Return (X, Y) of the center of cell containing provided text 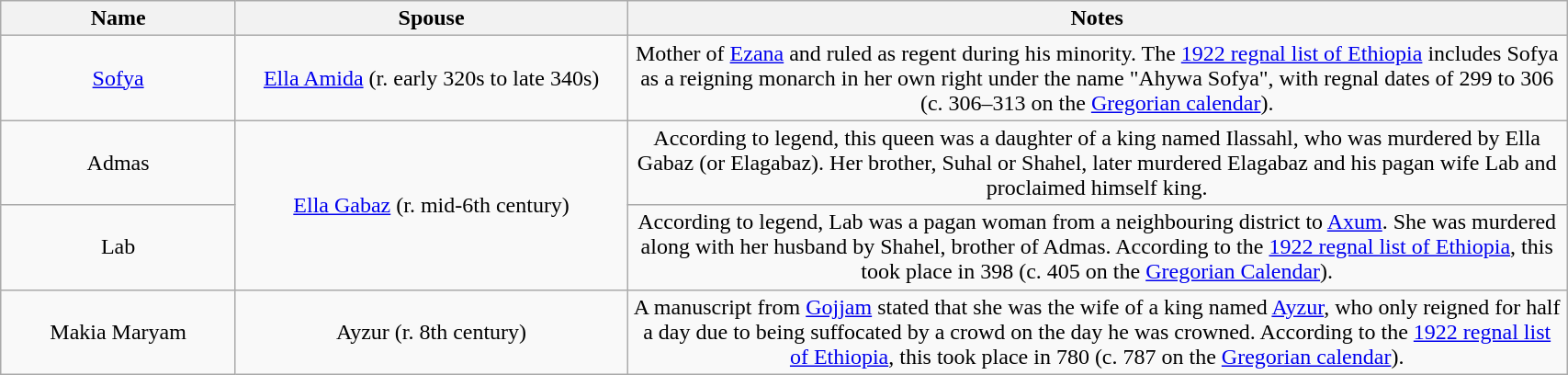
Notes (1097, 18)
Sofya (118, 78)
Ella Gabaz (r. mid-6th century) (431, 205)
Lab (118, 247)
Admas (118, 163)
Name (118, 18)
Spouse (431, 18)
Ella Amida (r. early 320s to late 340s) (431, 78)
Makia Maryam (118, 332)
Ayzur (r. 8th century) (431, 332)
